Output the [X, Y] coordinate of the center of the cell containing the given text.  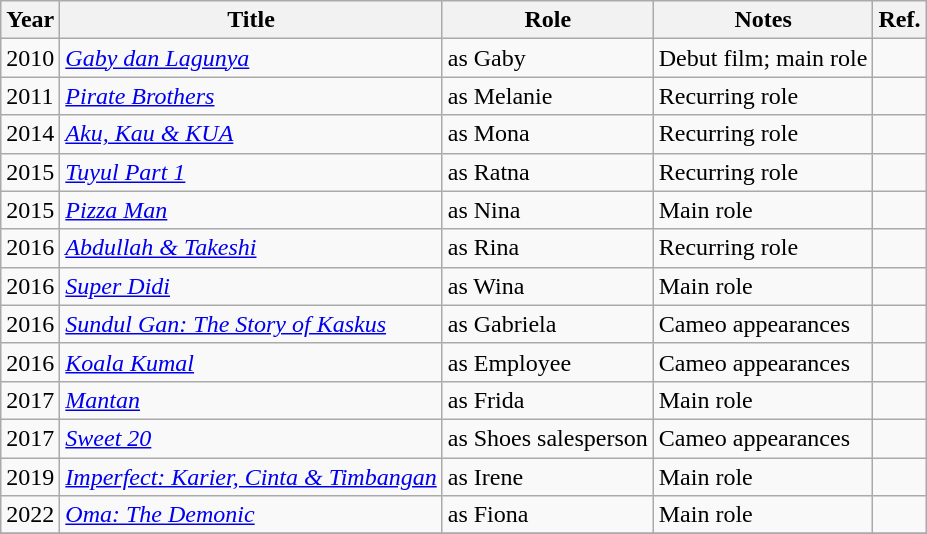
Notes [763, 20]
2022 [30, 515]
Pizza Man [251, 210]
Super Didi [251, 286]
Role [548, 20]
as Gabriela [548, 324]
Abdullah & Takeshi [251, 248]
2010 [30, 58]
Pirate Brothers [251, 96]
as Frida [548, 400]
Imperfect: Karier, Cinta & Timbangan [251, 477]
Gaby dan Lagunya [251, 58]
Sweet 20 [251, 438]
as Rina [548, 248]
2019 [30, 477]
Year [30, 20]
as Shoes salesperson [548, 438]
Tuyul Part 1 [251, 172]
as Gaby [548, 58]
as Mona [548, 134]
Aku, Kau & KUA [251, 134]
as Wina [548, 286]
Mantan [251, 400]
as Melanie [548, 96]
as Irene [548, 477]
Oma: The Demonic [251, 515]
Ref. [900, 20]
Debut film; main role [763, 58]
Koala Kumal [251, 362]
2011 [30, 96]
as Ratna [548, 172]
as Employee [548, 362]
2014 [30, 134]
as Fiona [548, 515]
Title [251, 20]
Sundul Gan: The Story of Kaskus [251, 324]
as Nina [548, 210]
